Search for the cell housing the specified text and yield its (x, y) center coordinate. 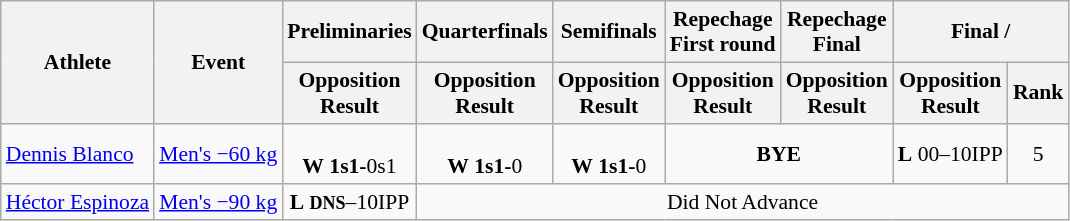
RepechageFinal (837, 32)
Final / (981, 32)
Dennis Blanco (78, 154)
Men's −60 kg (218, 154)
W 1s1-0s1 (349, 154)
RepechageFirst round (723, 32)
Athlete (78, 62)
L DNS–10IPP (349, 203)
BYE (779, 154)
Héctor Espinoza (78, 203)
Preliminaries (349, 32)
Event (218, 62)
L 00–10IPP (950, 154)
Men's −90 kg (218, 203)
Rank (1038, 92)
Did Not Advance (743, 203)
Quarterfinals (485, 32)
5 (1038, 154)
Semifinals (609, 32)
